Return the (X, Y) coordinate for the center point of the cell that contains the specified text.  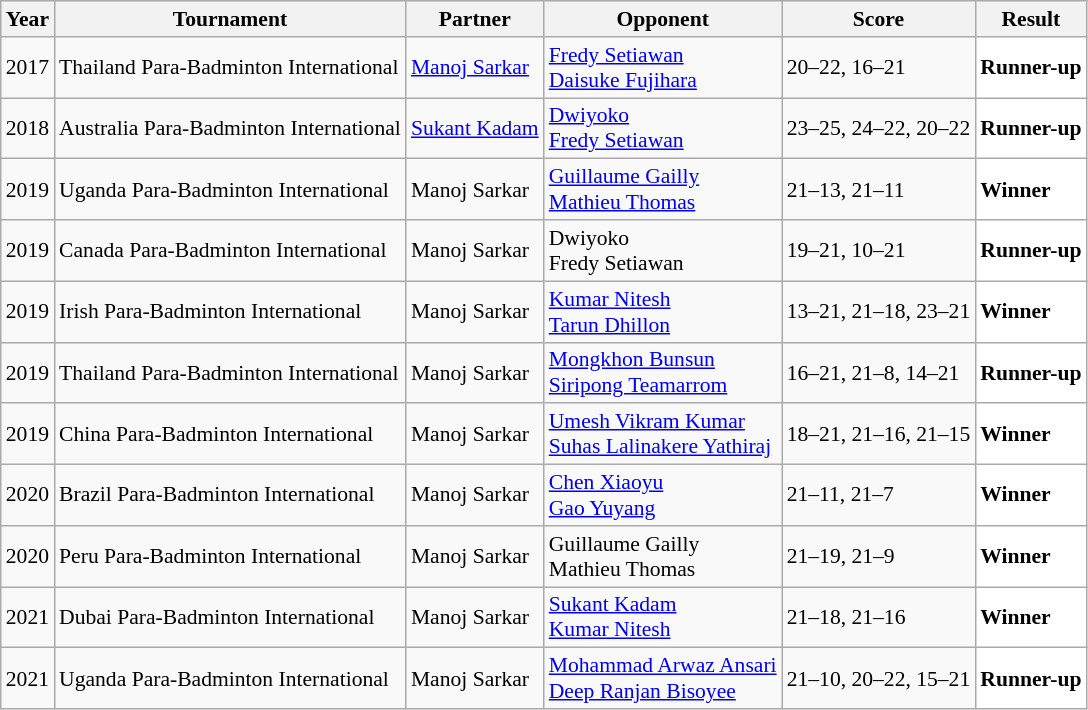
2018 (28, 128)
China Para-Badminton International (230, 434)
Peru Para-Badminton International (230, 556)
Australia Para-Badminton International (230, 128)
21–10, 20–22, 15–21 (879, 678)
13–21, 21–18, 23–21 (879, 312)
Umesh Vikram Kumar Suhas Lalinakere Yathiraj (663, 434)
Score (879, 19)
20–22, 16–21 (879, 68)
21–18, 21–16 (879, 618)
23–25, 24–22, 20–22 (879, 128)
16–21, 21–8, 14–21 (879, 372)
Partner (475, 19)
Opponent (663, 19)
Mohammad Arwaz Ansari Deep Ranjan Bisoyee (663, 678)
Fredy Setiawan Daisuke Fujihara (663, 68)
Tournament (230, 19)
Chen Xiaoyu Gao Yuyang (663, 496)
18–21, 21–16, 21–15 (879, 434)
Mongkhon Bunsun Siripong Teamarrom (663, 372)
21–13, 21–11 (879, 190)
Sukant Kadam Kumar Nitesh (663, 618)
Result (1030, 19)
21–11, 21–7 (879, 496)
Dubai Para-Badminton International (230, 618)
Kumar Nitesh Tarun Dhillon (663, 312)
Irish Para-Badminton International (230, 312)
21–19, 21–9 (879, 556)
Year (28, 19)
Canada Para-Badminton International (230, 250)
Sukant Kadam (475, 128)
19–21, 10–21 (879, 250)
Brazil Para-Badminton International (230, 496)
2017 (28, 68)
